Provide the [X, Y] coordinate of the cell's center where the given text is located.  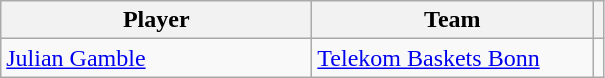
Telekom Baskets Bonn [452, 58]
Julian Gamble [156, 58]
Player [156, 20]
Team [452, 20]
